Search for the cell housing the specified text and yield its (X, Y) center coordinate. 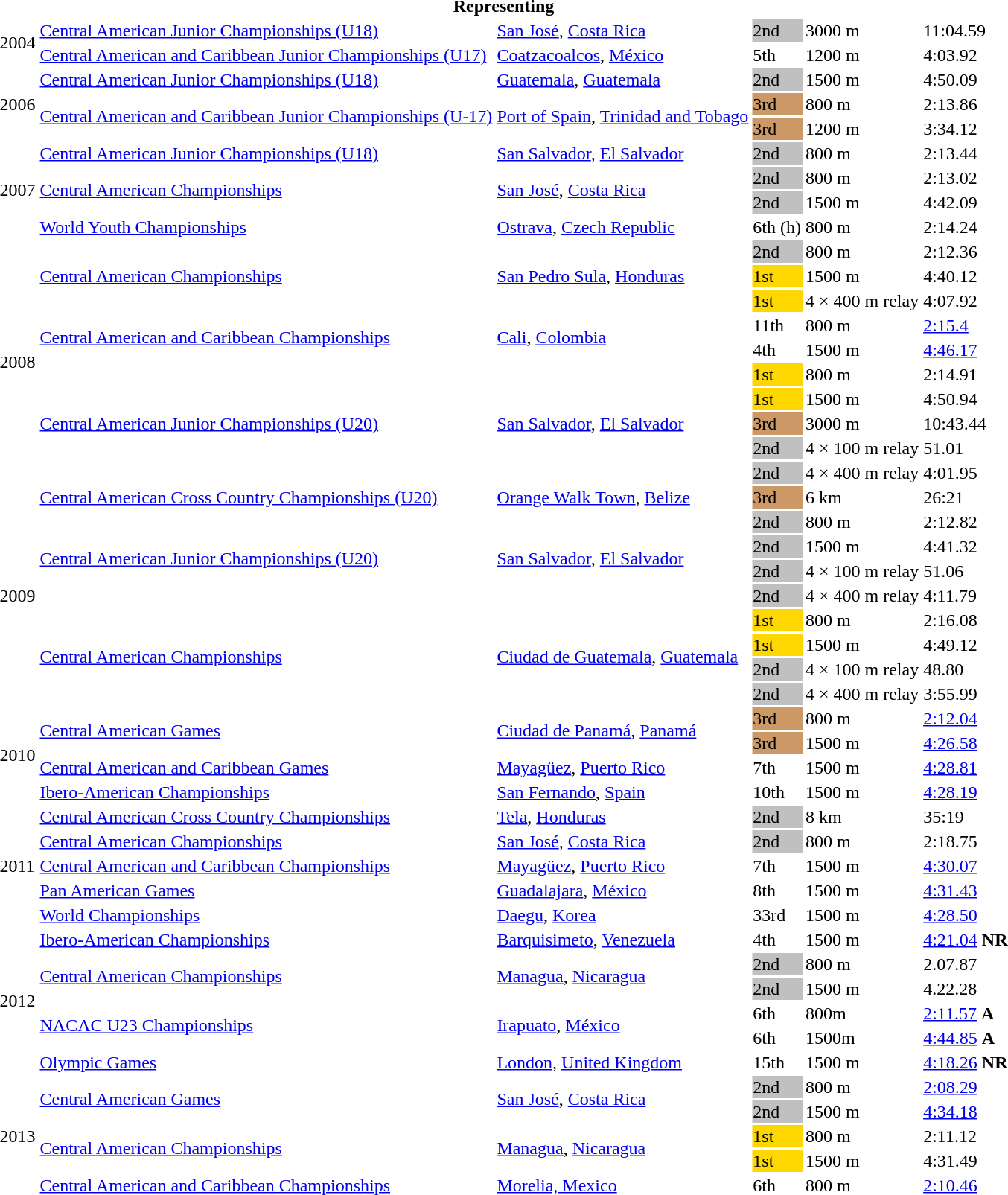
Guadalajara, México (622, 890)
Ciudad de Guatemala, Guatemala (622, 657)
6th (h) (777, 227)
Central American and Caribbean Games (267, 768)
15th (777, 1062)
8 km (862, 817)
Orange Walk Town, Belize (622, 497)
Ostrava, Czech Republic (622, 227)
800m (862, 1013)
London, United Kingdom (622, 1062)
11th (777, 325)
Ciudad de Panamá, Panamá (622, 731)
World Youth Championships (267, 227)
Port of Spain, Trinidad and Tobago (622, 116)
Olympic Games (267, 1062)
5th (777, 55)
Pan American Games (267, 890)
33rd (777, 915)
Tela, Honduras (622, 817)
Central American and Caribbean Junior Championships (U-17) (267, 116)
Central American and Caribbean Junior Championships (U17) (267, 55)
1500m (862, 1038)
6 km (862, 497)
8th (777, 890)
Central American Cross Country Championships (267, 817)
10th (777, 792)
San Fernando, Spain (622, 792)
Central American Cross Country Championships (U20) (267, 497)
World Championships (267, 915)
San Pedro Sula, Honduras (622, 276)
NACAC U23 Championships (267, 1026)
Daegu, Korea (622, 915)
Irapuato, México (622, 1026)
Barquisimeto, Venezuela (622, 940)
Guatemala, Guatemala (622, 80)
Cali, Colombia (622, 338)
Coatzacoalcos, México (622, 55)
